Locate the cell with the specified text and output its (x, y) center coordinate. 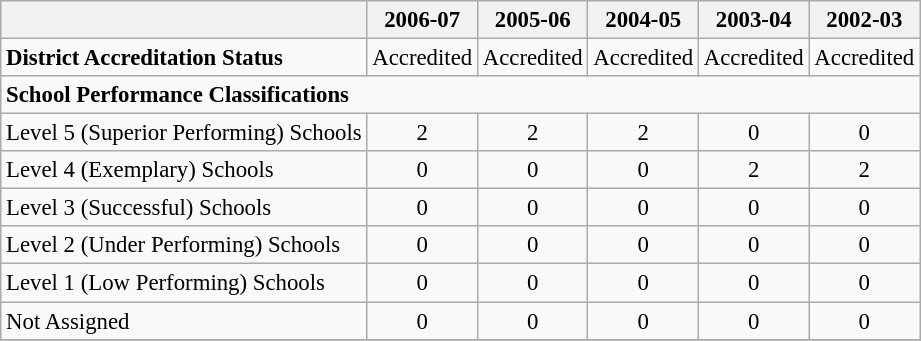
Level 1 (Low Performing) Schools (184, 283)
Level 4 (Exemplary) Schools (184, 170)
2003-04 (754, 20)
2006-07 (422, 20)
2002-03 (864, 20)
Level 3 (Successful) Schools (184, 208)
District Accreditation Status (184, 58)
2004-05 (644, 20)
2005-06 (532, 20)
Not Assigned (184, 321)
School Performance Classifications (460, 95)
Level 2 (Under Performing) Schools (184, 245)
Level 5 (Superior Performing) Schools (184, 133)
